Scan for the cell matching the given text and deliver its [X, Y] coordinate at center. 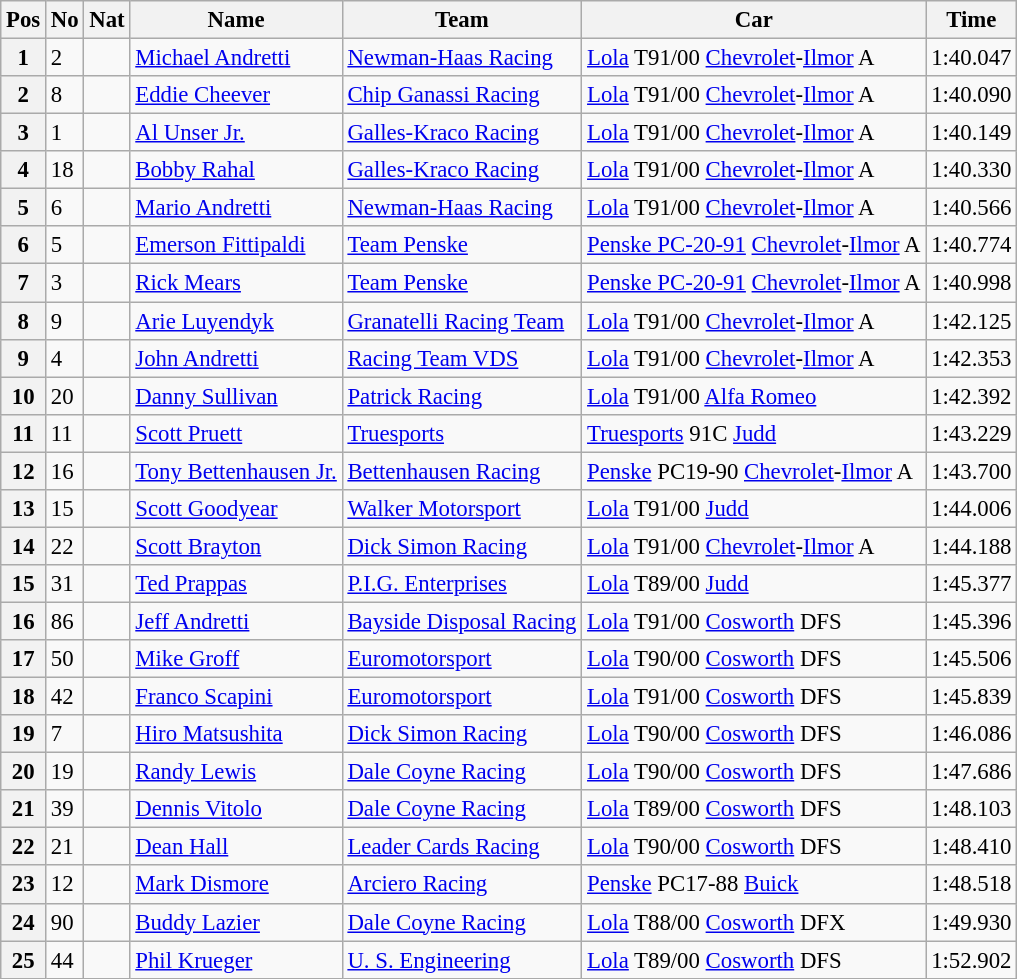
Arie Luyendyk [236, 321]
Racing Team VDS [462, 358]
50 [65, 659]
Pos [24, 20]
John Andretti [236, 358]
Penske PC17-88 Buick [754, 885]
86 [65, 621]
31 [65, 584]
Lola T91/00 Alfa Romeo [754, 396]
Buddy Lazier [236, 922]
Eddie Cheever [236, 95]
Patrick Racing [462, 396]
Truesports 91C Judd [754, 433]
P.I.G. Enterprises [462, 584]
Car [754, 20]
Lola T91/00 Judd [754, 509]
Granatelli Racing Team [462, 321]
1:42.392 [972, 396]
Jeff Andretti [236, 621]
Scott Brayton [236, 546]
39 [65, 809]
24 [24, 922]
1:40.090 [972, 95]
13 [24, 509]
U. S. Engineering [462, 960]
1:45.377 [972, 584]
1:49.930 [972, 922]
1:44.006 [972, 509]
1:43.700 [972, 471]
1:40.998 [972, 283]
Rick Mears [236, 283]
Penske PC19-90 Chevrolet-Ilmor A [754, 471]
Hiro Matsushita [236, 734]
1:40.774 [972, 245]
Al Unser Jr. [236, 133]
Nat [107, 20]
1:47.686 [972, 772]
Mark Dismore [236, 885]
17 [24, 659]
23 [24, 885]
14 [24, 546]
1:45.396 [972, 621]
1:42.125 [972, 321]
90 [65, 922]
Leader Cards Racing [462, 847]
1:45.506 [972, 659]
1:44.188 [972, 546]
44 [65, 960]
Mario Andretti [236, 208]
Michael Andretti [236, 58]
Franco Scapini [236, 697]
1:43.229 [972, 433]
Phil Krueger [236, 960]
1:46.086 [972, 734]
10 [24, 396]
Team [462, 20]
Tony Bettenhausen Jr. [236, 471]
Dean Hall [236, 847]
Danny Sullivan [236, 396]
Arciero Racing [462, 885]
1:42.353 [972, 358]
1:52.902 [972, 960]
42 [65, 697]
Emerson Fittipaldi [236, 245]
Bayside Disposal Racing [462, 621]
Randy Lewis [236, 772]
1:40.330 [972, 170]
1:40.566 [972, 208]
Dennis Vitolo [236, 809]
Truesports [462, 433]
1:48.518 [972, 885]
1:48.103 [972, 809]
1:40.047 [972, 58]
Scott Pruett [236, 433]
Lola T89/00 Judd [754, 584]
Ted Prappas [236, 584]
1:40.149 [972, 133]
Chip Ganassi Racing [462, 95]
Name [236, 20]
Bobby Rahal [236, 170]
Lola T88/00 Cosworth DFX [754, 922]
Walker Motorsport [462, 509]
1:48.410 [972, 847]
No [65, 20]
Bettenhausen Racing [462, 471]
Time [972, 20]
25 [24, 960]
Mike Groff [236, 659]
1:45.839 [972, 697]
Scott Goodyear [236, 509]
